Scan for the cell matching the given text and deliver its (x, y) coordinate at center. 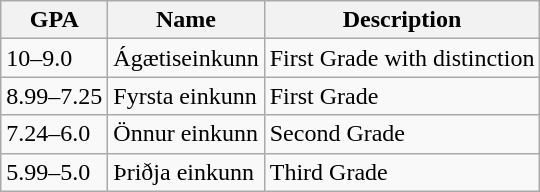
Description (402, 20)
7.24–6.0 (54, 134)
First Grade (402, 96)
GPA (54, 20)
5.99–5.0 (54, 172)
First Grade with distinction (402, 58)
Fyrsta einkunn (186, 96)
Þriðja einkunn (186, 172)
Third Grade (402, 172)
Name (186, 20)
10–9.0 (54, 58)
Ágætiseinkunn (186, 58)
Second Grade (402, 134)
Önnur einkunn (186, 134)
8.99–7.25 (54, 96)
